Output the [X, Y] coordinate of the center of the cell containing the given text.  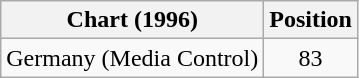
83 [311, 58]
Position [311, 20]
Chart (1996) [132, 20]
Germany (Media Control) [132, 58]
